Determine the [X, Y] coordinate at the center of the cell enclosing the given text.  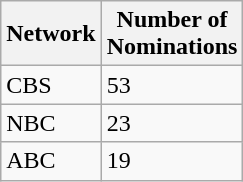
CBS [51, 85]
53 [172, 85]
23 [172, 123]
NBC [51, 123]
19 [172, 161]
ABC [51, 161]
Network [51, 34]
Number ofNominations [172, 34]
